Locate the cell with the specified text and output its (X, Y) center coordinate. 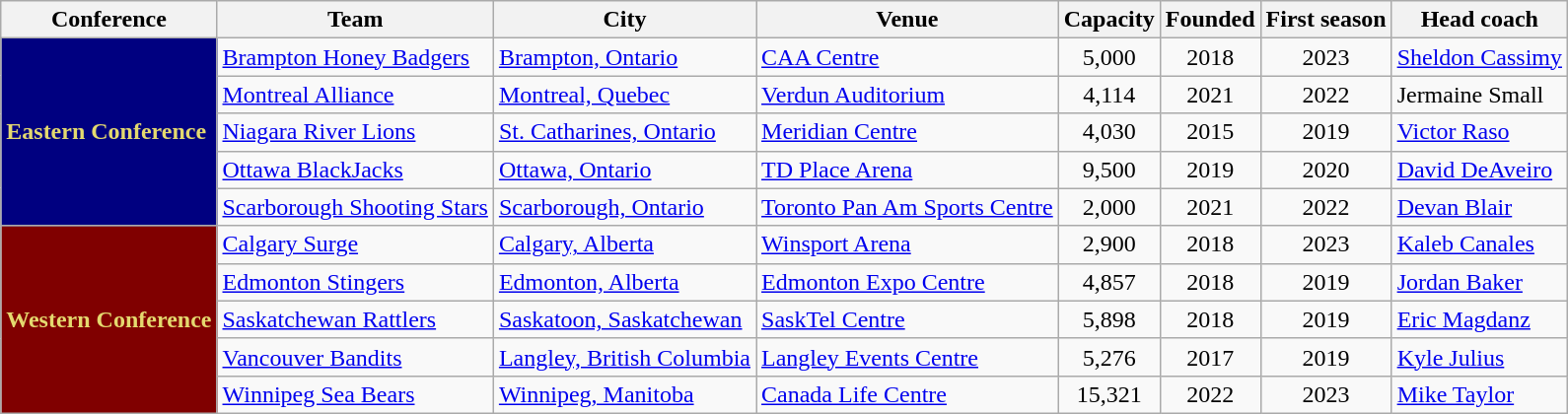
Calgary Surge (355, 244)
Canada Life Centre (907, 394)
9,500 (1108, 170)
Ottawa, Ontario (624, 170)
2,900 (1108, 244)
Eric Magdanz (1479, 319)
St. Catharines, Ontario (624, 132)
Devan Blair (1479, 207)
Venue (907, 20)
Brampton Honey Badgers (355, 57)
Mike Taylor (1479, 394)
5,276 (1108, 357)
4,114 (1108, 95)
Edmonton, Alberta (624, 282)
Edmonton Expo Centre (907, 282)
Winsport Arena (907, 244)
Kaleb Canales (1479, 244)
Sheldon Cassimy (1479, 57)
2017 (1210, 357)
2,000 (1108, 207)
Team (355, 20)
CAA Centre (907, 57)
Eastern Conference (108, 132)
Kyle Julius (1479, 357)
Winnipeg Sea Bears (355, 394)
Brampton, Ontario (624, 57)
Montreal, Quebec (624, 95)
TD Place Arena (907, 170)
Winnipeg, Manitoba (624, 394)
4,857 (1108, 282)
SaskTel Centre (907, 319)
Capacity (1108, 20)
Calgary, Alberta (624, 244)
15,321 (1108, 394)
Western Conference (108, 319)
5,898 (1108, 319)
Victor Raso (1479, 132)
Ottawa BlackJacks (355, 170)
Montreal Alliance (355, 95)
City (624, 20)
Jordan Baker (1479, 282)
Langley Events Centre (907, 357)
David DeAveiro (1479, 170)
2020 (1325, 170)
Jermaine Small (1479, 95)
Conference (108, 20)
Scarborough Shooting Stars (355, 207)
Saskatoon, Saskatchewan (624, 319)
5,000 (1108, 57)
Langley, British Columbia (624, 357)
Verdun Auditorium (907, 95)
Founded (1210, 20)
Niagara River Lions (355, 132)
Scarborough, Ontario (624, 207)
First season (1325, 20)
Vancouver Bandits (355, 357)
Head coach (1479, 20)
2015 (1210, 132)
Toronto Pan Am Sports Centre (907, 207)
Meridian Centre (907, 132)
Edmonton Stingers (355, 282)
4,030 (1108, 132)
Saskatchewan Rattlers (355, 319)
